Identify which cell holds the provided text, then report its (X, Y) central coordinate. 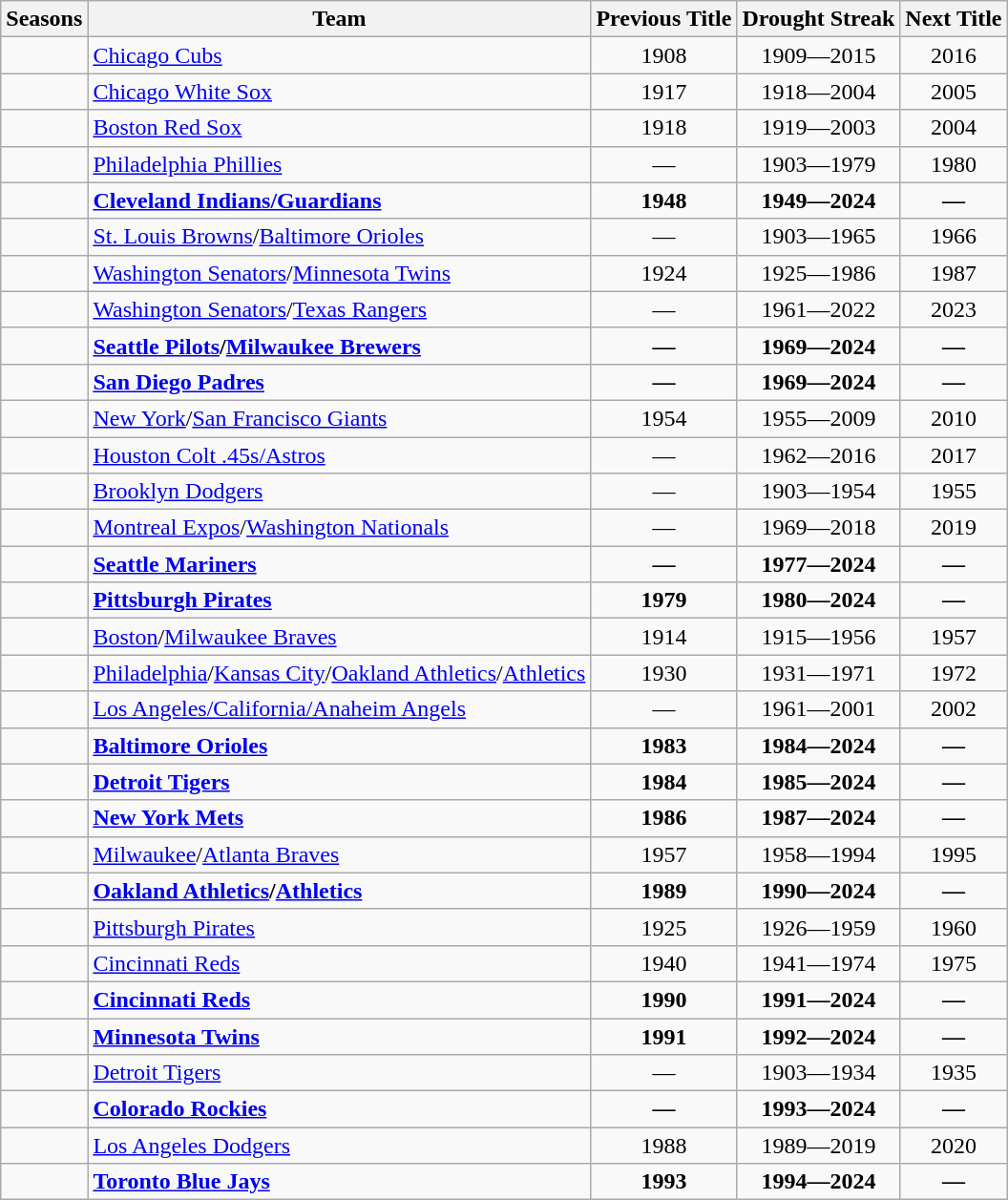
Chicago Cubs (340, 55)
Brooklyn Dodgers (340, 492)
2002 (954, 709)
1994—2024 (819, 1182)
1903—1965 (819, 237)
1977—2024 (819, 564)
2019 (954, 528)
1979 (664, 600)
Philadelphia/Kansas City/Oakland Athletics/Athletics (340, 673)
1954 (664, 418)
Washington Senators/Minnesota Twins (340, 273)
1980 (954, 164)
1991—2024 (819, 1000)
New York/San Francisco Giants (340, 418)
2010 (954, 418)
1926—1959 (819, 927)
1980—2024 (819, 600)
1919—2003 (819, 128)
1962—2016 (819, 455)
Los Angeles/California/Anaheim Angels (340, 709)
1908 (664, 55)
1972 (954, 673)
1915—1956 (819, 637)
1903—1979 (819, 164)
1958—1994 (819, 854)
Boston Red Sox (340, 128)
1960 (954, 927)
New York Mets (340, 818)
1988 (664, 1146)
1992—2024 (819, 1036)
1990 (664, 1000)
1955—2009 (819, 418)
Los Angeles Dodgers (340, 1146)
1903—1934 (819, 1073)
1925 (664, 927)
Boston/Milwaukee Braves (340, 637)
Houston Colt .45s/Astros (340, 455)
1940 (664, 963)
2017 (954, 455)
Drought Streak (819, 19)
Chicago White Sox (340, 92)
1918—2004 (819, 92)
1949—2024 (819, 200)
Philadelphia Phillies (340, 164)
Oakland Athletics/Athletics (340, 891)
1969—2018 (819, 528)
1961—2001 (819, 709)
2016 (954, 55)
1984—2024 (819, 746)
Montreal Expos/Washington Nationals (340, 528)
1931—1971 (819, 673)
1995 (954, 854)
1989—2019 (819, 1146)
Milwaukee/Atlanta Braves (340, 854)
Previous Title (664, 19)
St. Louis Browns/Baltimore Orioles (340, 237)
1984 (664, 782)
1987 (954, 273)
Colorado Rockies (340, 1109)
1961—2022 (819, 309)
1955 (954, 492)
1993—2024 (819, 1109)
1993 (664, 1182)
1989 (664, 891)
1918 (664, 128)
1925—1986 (819, 273)
Seasons (44, 19)
1909—2015 (819, 55)
1986 (664, 818)
1903—1954 (819, 492)
1966 (954, 237)
Cleveland Indians/Guardians (340, 200)
2023 (954, 309)
Next Title (954, 19)
1948 (664, 200)
Seattle Mariners (340, 564)
Baltimore Orioles (340, 746)
1914 (664, 637)
2020 (954, 1146)
1924 (664, 273)
1930 (664, 673)
1935 (954, 1073)
1985—2024 (819, 782)
1917 (664, 92)
1987—2024 (819, 818)
Washington Senators/Texas Rangers (340, 309)
1941—1974 (819, 963)
Team (340, 19)
1983 (664, 746)
Minnesota Twins (340, 1036)
San Diego Padres (340, 382)
1991 (664, 1036)
Toronto Blue Jays (340, 1182)
1975 (954, 963)
2005 (954, 92)
1990—2024 (819, 891)
2004 (954, 128)
Seattle Pilots/Milwaukee Brewers (340, 346)
